Scan for the cell matching the given text and deliver its [X, Y] coordinate at center. 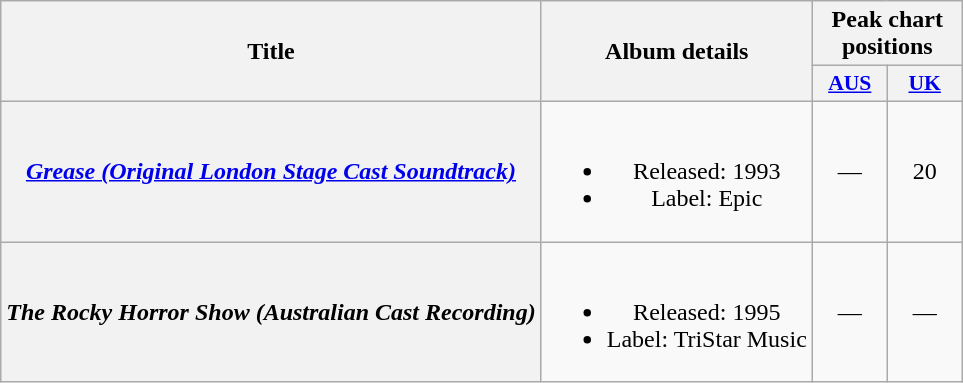
AUS [850, 84]
The Rocky Horror Show (Australian Cast Recording) [271, 312]
Album details [676, 52]
20 [924, 171]
Peak chart positions [887, 34]
Released: 1995Label: TriStar Music [676, 312]
Grease (Original London Stage Cast Soundtrack) [271, 171]
Released: 1993Label: Epic [676, 171]
Title [271, 52]
UK [924, 84]
